Provide the (x, y) coordinate of the cell's center where the given text is located.  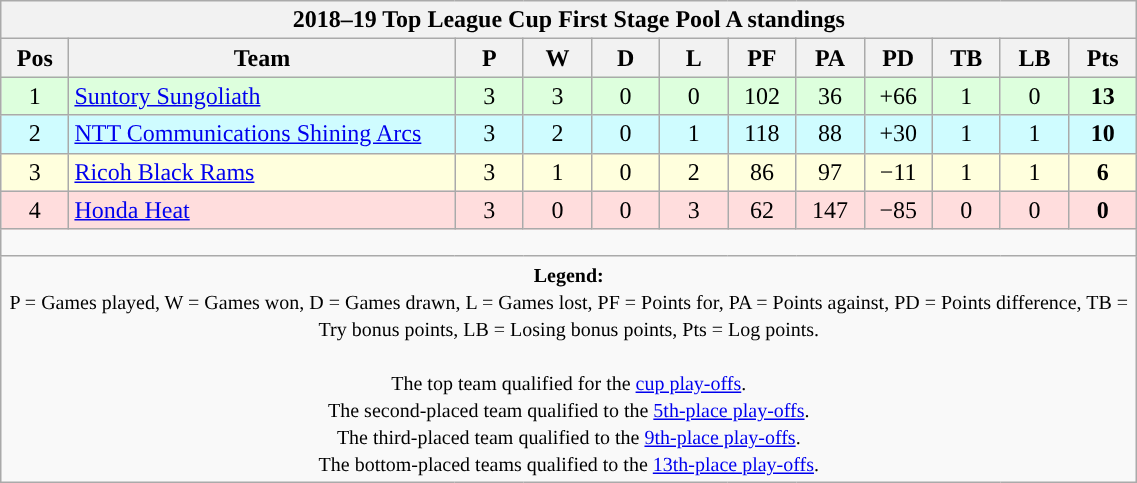
TB (966, 58)
147 (830, 210)
10 (1103, 134)
Pos (35, 58)
LB (1034, 58)
Pts (1103, 58)
Suntory Sungoliath (262, 96)
4 (35, 210)
PA (830, 58)
PD (898, 58)
118 (762, 134)
−85 (898, 210)
P (489, 58)
Honda Heat (262, 210)
Ricoh Black Rams (262, 172)
88 (830, 134)
36 (830, 96)
W (557, 58)
PF (762, 58)
Team (262, 58)
+30 (898, 134)
102 (762, 96)
62 (762, 210)
97 (830, 172)
13 (1103, 96)
−11 (898, 172)
NTT Communications Shining Arcs (262, 134)
D (625, 58)
86 (762, 172)
L (694, 58)
2018–19 Top League Cup First Stage Pool A standings (569, 20)
6 (1103, 172)
+66 (898, 96)
